Return (X, Y) of the center of cell containing provided text 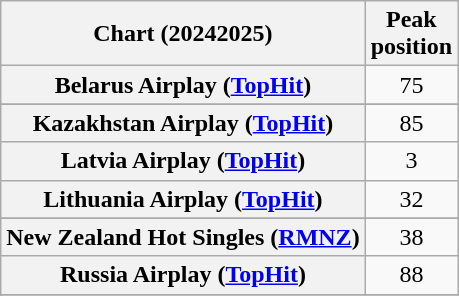
Peakposition (411, 34)
32 (411, 199)
Kazakhstan Airplay (TopHit) (183, 123)
Latvia Airplay (TopHit) (183, 161)
Belarus Airplay (TopHit) (183, 85)
Chart (20242025) (183, 34)
New Zealand Hot Singles (RMNZ) (183, 237)
75 (411, 85)
85 (411, 123)
3 (411, 161)
Lithuania Airplay (TopHit) (183, 199)
88 (411, 275)
38 (411, 237)
Russia Airplay (TopHit) (183, 275)
